Detect which cell encompasses the target text, then output its (X, Y) center coordinate. 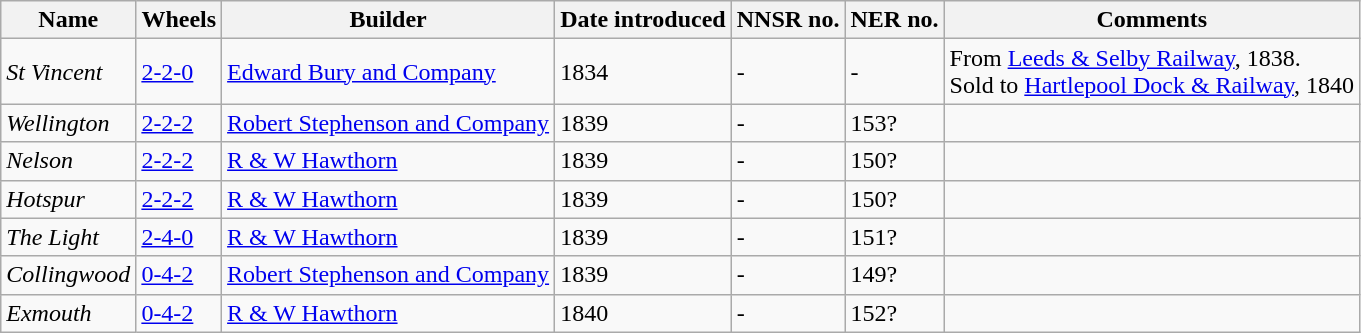
149? (894, 275)
152? (894, 313)
NNSR no. (788, 20)
151? (894, 237)
2-4-0 (179, 237)
1834 (644, 72)
Exmouth (68, 313)
Nelson (68, 161)
Collingwood (68, 275)
St Vincent (68, 72)
Wheels (179, 20)
NER no. (894, 20)
153? (894, 123)
1840 (644, 313)
Date introduced (644, 20)
Name (68, 20)
Builder (388, 20)
Comments (1152, 20)
Hotspur (68, 199)
From Leeds & Selby Railway, 1838. Sold to Hartlepool Dock & Railway, 1840 (1152, 72)
Wellington (68, 123)
The Light (68, 237)
Edward Bury and Company (388, 72)
2-2-0 (179, 72)
